Provide the (x, y) coordinate of the cell's center where the given text is located.  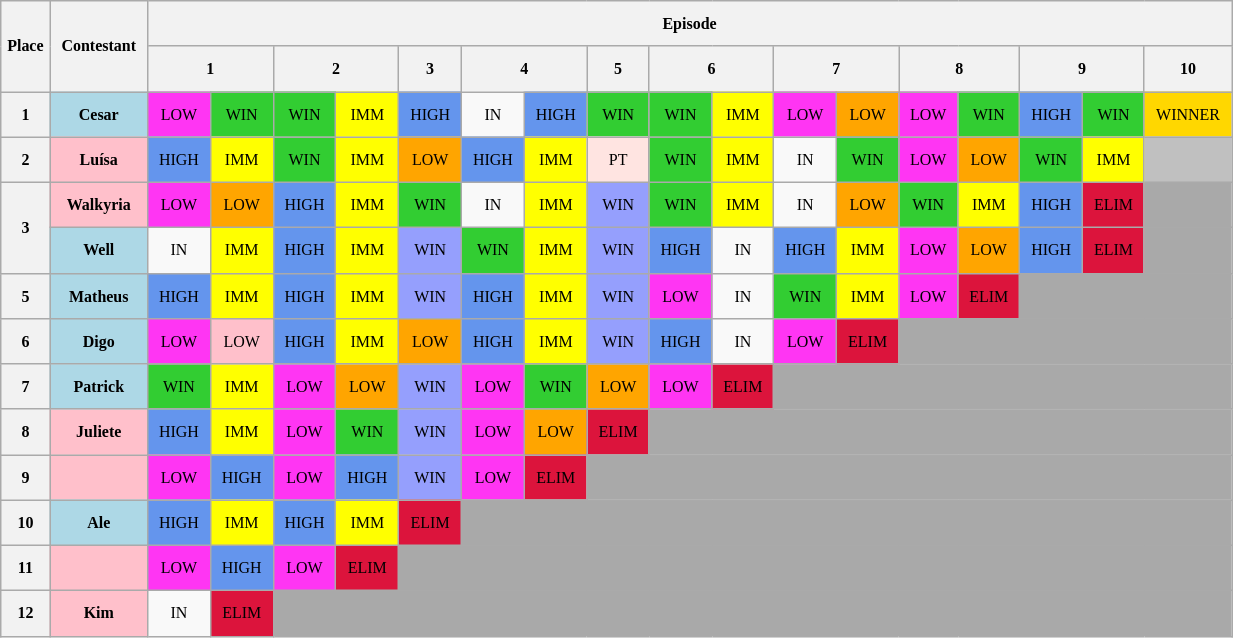
Episode (689, 22)
Well (98, 250)
Ale (98, 522)
Matheus (98, 296)
Place (26, 46)
Luísa (98, 160)
Patrick (98, 386)
Kim (98, 612)
Contestant (98, 46)
WINNER (1188, 114)
PT (618, 160)
Walkyria (98, 204)
4 (525, 68)
Juliete (98, 432)
Digo (98, 340)
11 (26, 568)
12 (26, 612)
Cesar (98, 114)
